From the cell containing the given text, extract its center point as (x, y) coordinate. 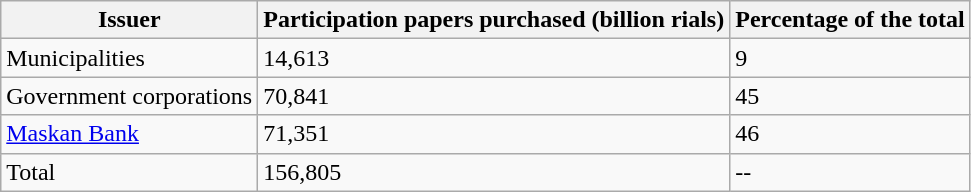
Municipalities (130, 58)
14,613 (494, 58)
45 (850, 96)
70,841 (494, 96)
Maskan Bank (130, 134)
46 (850, 134)
-- (850, 172)
Percentage of the total (850, 20)
156,805 (494, 172)
Total (130, 172)
9 (850, 58)
Government corporations (130, 96)
Issuer (130, 20)
71,351 (494, 134)
Participation papers purchased (billion rials) (494, 20)
